Find where the given text appears and provide that cell's center as (X, Y) coordinate. 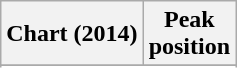
Peakposition (189, 34)
Chart (2014) (72, 34)
